Extract the [X, Y] coordinate from the center of the cell holding the provided text.  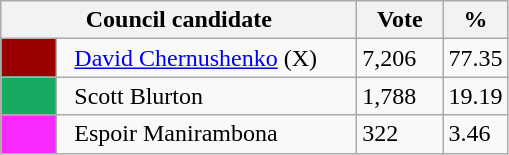
Council candidate [179, 20]
19.19 [476, 96]
77.35 [476, 58]
Scott Blurton [207, 96]
David Chernushenko (X) [207, 58]
Vote [400, 20]
% [476, 20]
322 [400, 134]
Espoir Manirambona [207, 134]
7,206 [400, 58]
1,788 [400, 96]
3.46 [476, 134]
